From the cell containing the given text, extract its center point as (X, Y) coordinate. 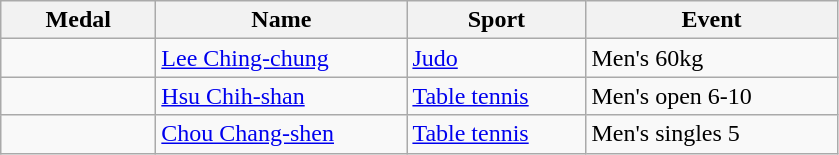
Lee Ching-chung (282, 58)
Chou Chang-shen (282, 134)
Sport (496, 20)
Men's 60kg (712, 58)
Men's open 6-10 (712, 96)
Men's singles 5 (712, 134)
Medal (78, 20)
Hsu Chih-shan (282, 96)
Judo (496, 58)
Event (712, 20)
Name (282, 20)
